Locate the cell with the specified text and output its (x, y) center coordinate. 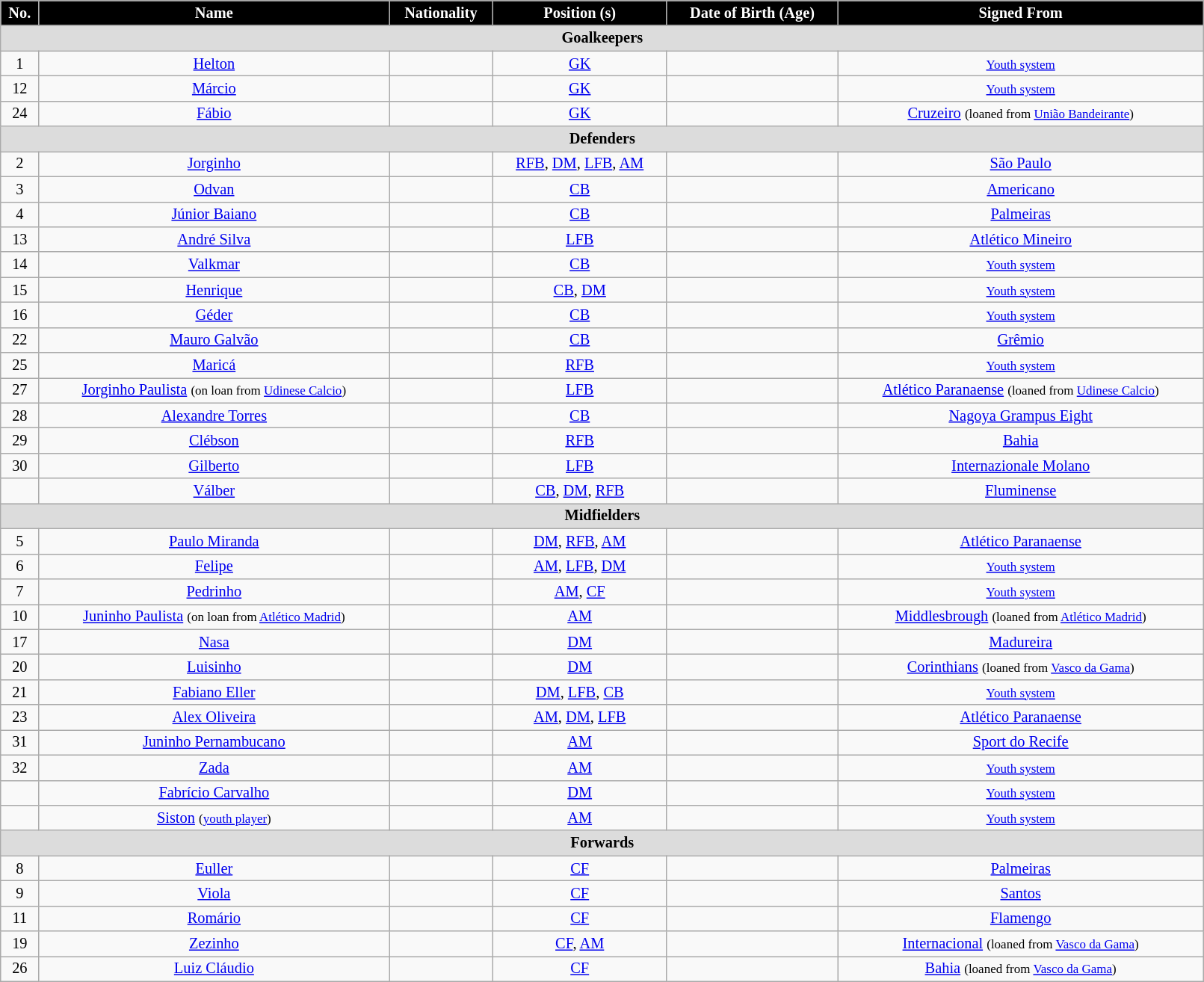
Maricá (214, 365)
16 (19, 315)
Bahia (loaned from Vasco da Gama) (1021, 969)
15 (19, 290)
Gilberto (214, 466)
Internazionale Molano (1021, 466)
RFB, DM, LFB, AM (580, 164)
Americano (1021, 189)
Válber (214, 491)
Valkmar (214, 265)
Fluminense (1021, 491)
19 (19, 944)
Middlesbrough (loaned from Atlético Madrid) (1021, 617)
Madureira (1021, 642)
Helton (214, 64)
Juninho Paulista (on loan from Atlético Madrid) (214, 617)
Forwards (602, 843)
Jorginho (214, 164)
Fábio (214, 114)
Flamengo (1021, 918)
Grêmio (1021, 340)
1 (19, 64)
9 (19, 893)
Viola (214, 893)
Date of Birth (Age) (752, 13)
Santos (1021, 893)
7 (19, 591)
CF, AM (580, 944)
Luisinho (214, 667)
4 (19, 214)
Atlético Mineiro (1021, 239)
AM, CF (580, 591)
AM, DM, LFB (580, 717)
Mauro Galvão (214, 340)
Henrique (214, 290)
Atlético Paranaense (loaned from Udinese Calcio) (1021, 390)
6 (19, 566)
30 (19, 466)
23 (19, 717)
25 (19, 365)
22 (19, 340)
Euller (214, 868)
5 (19, 541)
20 (19, 667)
Internacional (loaned from Vasco da Gama) (1021, 944)
Nasa (214, 642)
DM, RFB, AM (580, 541)
26 (19, 969)
31 (19, 742)
Pedrinho (214, 591)
Géder (214, 315)
12 (19, 88)
Siston (youth player) (214, 818)
Odvan (214, 189)
Juninho Pernambucano (214, 742)
Cruzeiro (loaned from União Bandeirante) (1021, 114)
24 (19, 114)
2 (19, 164)
CB, DM (580, 290)
Paulo Miranda (214, 541)
21 (19, 692)
29 (19, 440)
Defenders (602, 139)
14 (19, 265)
27 (19, 390)
Romário (214, 918)
Bahia (1021, 440)
Júnior Baiano (214, 214)
AM, LFB, DM (580, 566)
8 (19, 868)
Position (s) (580, 13)
Felipe (214, 566)
Fabrício Carvalho (214, 793)
Nagoya Grampus Eight (1021, 416)
Luiz Cláudio (214, 969)
Alex Oliveira (214, 717)
Corinthians (loaned from Vasco da Gama) (1021, 667)
Fabiano Eller (214, 692)
13 (19, 239)
CB, DM, RFB (580, 491)
André Silva (214, 239)
11 (19, 918)
Alexandre Torres (214, 416)
Clébson (214, 440)
Midfielders (602, 516)
Zada (214, 768)
10 (19, 617)
Goalkeepers (602, 38)
Jorginho Paulista (on loan from Udinese Calcio) (214, 390)
32 (19, 768)
3 (19, 189)
Márcio (214, 88)
Signed From (1021, 13)
No. (19, 13)
Name (214, 13)
Zezinho (214, 944)
28 (19, 416)
Sport do Recife (1021, 742)
17 (19, 642)
DM, LFB, CB (580, 692)
São Paulo (1021, 164)
Nationality (441, 13)
